From the cell containing the given text, extract its center point as (x, y) coordinate. 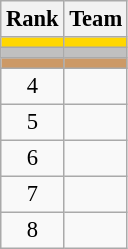
Rank (32, 19)
6 (32, 158)
8 (32, 230)
5 (32, 122)
Team (96, 19)
7 (32, 194)
4 (32, 86)
